Find where the given text appears and provide that cell's center as [x, y] coordinate. 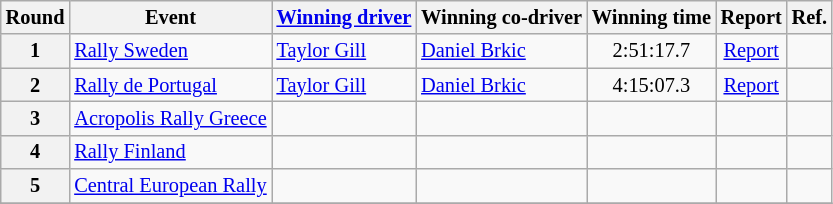
Winning co-driver [502, 17]
1 [36, 51]
3 [36, 118]
Winning driver [344, 17]
Rally Finland [170, 152]
5 [36, 186]
Rally Sweden [170, 51]
Event [170, 17]
Rally de Portugal [170, 85]
4:15:07.3 [652, 85]
Winning time [652, 17]
4 [36, 152]
2:51:17.7 [652, 51]
Acropolis Rally Greece [170, 118]
Central European Rally [170, 186]
Round [36, 17]
Ref. [810, 17]
2 [36, 85]
